For the text-containing cell, return its midpoint in (x, y) coordinate format. 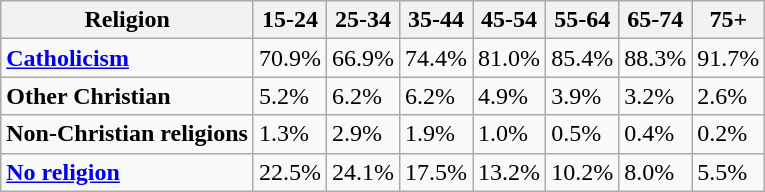
91.7% (728, 58)
25-34 (362, 20)
1.3% (290, 134)
65-74 (656, 20)
75+ (728, 20)
66.9% (362, 58)
3.2% (656, 96)
0.4% (656, 134)
24.1% (362, 172)
17.5% (436, 172)
81.0% (510, 58)
Religion (128, 20)
Non-Christian religions (128, 134)
85.4% (582, 58)
74.4% (436, 58)
2.6% (728, 96)
70.9% (290, 58)
13.2% (510, 172)
22.5% (290, 172)
15-24 (290, 20)
1.9% (436, 134)
0.5% (582, 134)
35-44 (436, 20)
4.9% (510, 96)
2.9% (362, 134)
45-54 (510, 20)
3.9% (582, 96)
10.2% (582, 172)
Other Christian (128, 96)
5.5% (728, 172)
8.0% (656, 172)
0.2% (728, 134)
55-64 (582, 20)
5.2% (290, 96)
1.0% (510, 134)
No religion (128, 172)
Catholicism (128, 58)
88.3% (656, 58)
